Locate the cell with the specified text and output its (X, Y) center coordinate. 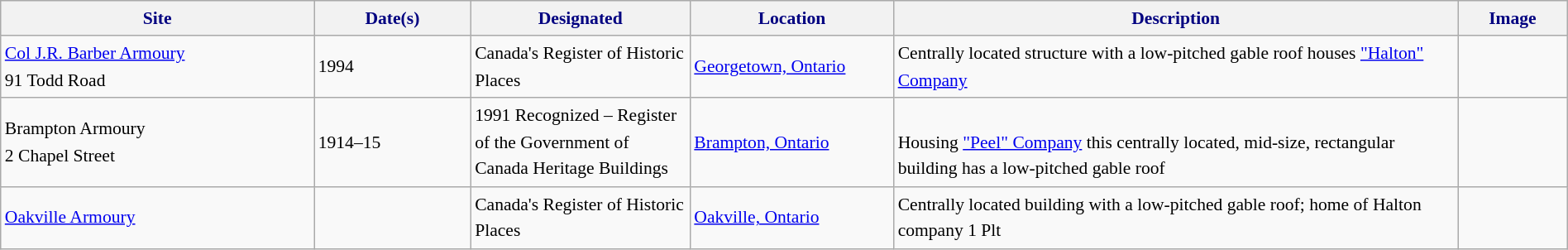
Location (791, 18)
Georgetown, Ontario (791, 68)
Col J.R. Barber Armoury 91 Todd Road (157, 68)
Centrally located building with a low-pitched gable roof; home of Halton company 1 Plt (1176, 219)
Oakville Armoury (157, 219)
1914–15 (392, 142)
Image (1513, 18)
Site (157, 18)
Brampton, Ontario (791, 142)
Designated (581, 18)
Date(s) (392, 18)
Centrally located structure with a low-pitched gable roof houses "Halton" Company (1176, 68)
Housing "Peel" Company this centrally located, mid-size, rectangular building has a low-pitched gable roof (1176, 142)
Brampton Armoury 2 Chapel Street (157, 142)
Oakville, Ontario (791, 219)
1991 Recognized – Register of the Government of Canada Heritage Buildings (581, 142)
Description (1176, 18)
1994 (392, 68)
